Detect which cell encompasses the target text, then output its (x, y) center coordinate. 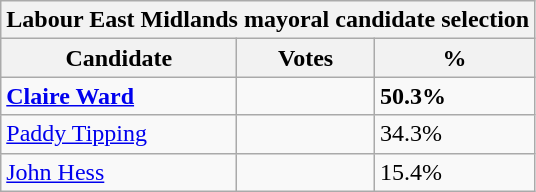
50.3% (454, 96)
Votes (306, 58)
Candidate (119, 58)
Labour East Midlands mayoral candidate selection (268, 20)
John Hess (119, 172)
34.3% (454, 134)
15.4% (454, 172)
Claire Ward (119, 96)
Paddy Tipping (119, 134)
% (454, 58)
